Provide the (X, Y) coordinate of the cell's center where the given text is located.  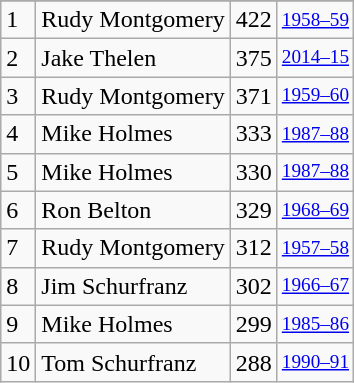
3 (18, 96)
1957–58 (315, 248)
299 (254, 324)
4 (18, 134)
2014–15 (315, 58)
1985–86 (315, 324)
5 (18, 172)
Jim Schurfranz (133, 286)
1 (18, 20)
375 (254, 58)
330 (254, 172)
1966–67 (315, 286)
1990–91 (315, 362)
1958–59 (315, 20)
312 (254, 248)
Ron Belton (133, 210)
302 (254, 286)
10 (18, 362)
371 (254, 96)
422 (254, 20)
9 (18, 324)
2 (18, 58)
288 (254, 362)
6 (18, 210)
1959–60 (315, 96)
8 (18, 286)
7 (18, 248)
329 (254, 210)
1968–69 (315, 210)
Jake Thelen (133, 58)
333 (254, 134)
Tom Schurfranz (133, 362)
